Return [x, y] of the center of cell containing provided text 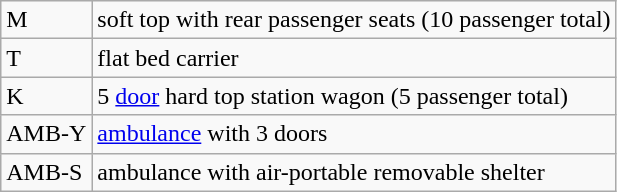
ambulance with 3 doors [354, 134]
AMB-Y [46, 134]
soft top with rear passenger seats (10 passenger total) [354, 20]
T [46, 58]
5 door hard top station wagon (5 passenger total) [354, 96]
ambulance with air-portable removable shelter [354, 172]
flat bed carrier [354, 58]
K [46, 96]
AMB-S [46, 172]
M [46, 20]
